Find where the given text appears and provide that cell's center as [X, Y] coordinate. 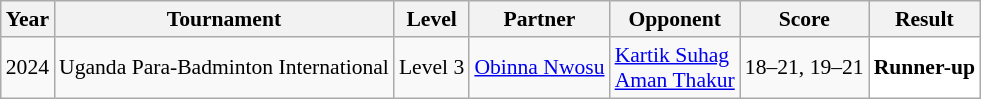
Level [432, 19]
Tournament [224, 19]
18–21, 19–21 [804, 68]
Partner [539, 19]
Runner-up [924, 68]
2024 [28, 68]
Obinna Nwosu [539, 68]
Result [924, 19]
Level 3 [432, 68]
Opponent [675, 19]
Score [804, 19]
Year [28, 19]
Kartik Suhag Aman Thakur [675, 68]
Uganda Para-Badminton International [224, 68]
